From the cell containing the given text, extract its center point as (x, y) coordinate. 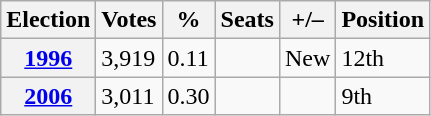
3,011 (129, 96)
0.11 (188, 58)
12th (383, 58)
9th (383, 96)
2006 (48, 96)
3,919 (129, 58)
Votes (129, 20)
Position (383, 20)
1996 (48, 58)
+/– (307, 20)
0.30 (188, 96)
Election (48, 20)
% (188, 20)
New (307, 58)
Seats (247, 20)
